Scan for the cell matching the given text and deliver its (x, y) coordinate at center. 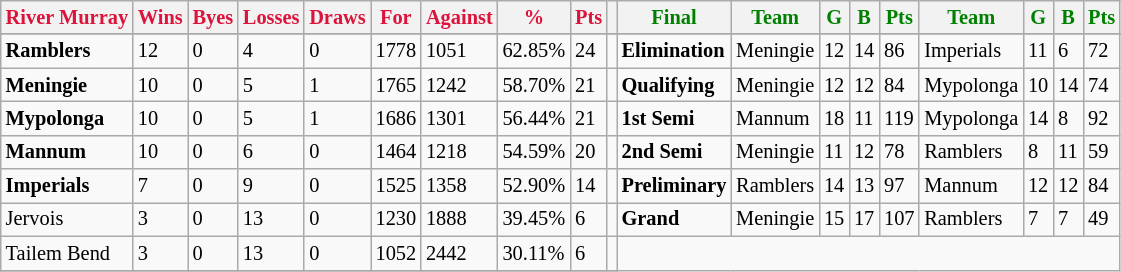
56.44% (534, 118)
1242 (460, 85)
119 (899, 118)
Preliminary (674, 186)
Draws (337, 17)
For (396, 17)
1525 (396, 186)
% (534, 17)
54.59% (534, 152)
78 (899, 152)
4 (271, 51)
1464 (396, 152)
1765 (396, 85)
1358 (460, 186)
Against (460, 17)
20 (588, 152)
74 (1102, 85)
107 (899, 219)
River Murray (67, 17)
86 (899, 51)
1st Semi (674, 118)
1218 (460, 152)
39.45% (534, 219)
2442 (460, 253)
1052 (396, 253)
58.70% (534, 85)
97 (899, 186)
30.11% (534, 253)
Elimination (674, 51)
Grand (674, 219)
72 (1102, 51)
Wins (160, 17)
2nd Semi (674, 152)
Final (674, 17)
52.90% (534, 186)
59 (1102, 152)
9 (271, 186)
Losses (271, 17)
17 (864, 219)
1888 (460, 219)
62.85% (534, 51)
1301 (460, 118)
Jervois (67, 219)
Byes (213, 17)
1778 (396, 51)
1686 (396, 118)
1230 (396, 219)
18 (834, 118)
Tailem Bend (67, 253)
92 (1102, 118)
24 (588, 51)
1051 (460, 51)
15 (834, 219)
Qualifying (674, 85)
49 (1102, 219)
